Search for the cell housing the specified text and yield its (X, Y) center coordinate. 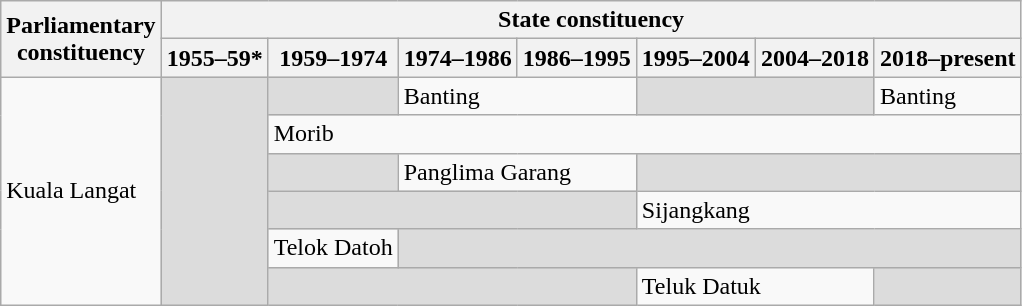
1974–1986 (458, 58)
Sijangkang (828, 210)
1959–1974 (333, 58)
Teluk Datuk (755, 286)
1955–59* (214, 58)
Morib (644, 134)
1995–2004 (696, 58)
State constituency (591, 20)
Panglima Garang (517, 172)
2018–present (948, 58)
Telok Datoh (333, 248)
1986–1995 (576, 58)
2004–2018 (814, 58)
Kuala Langat (81, 191)
Parliamentaryconstituency (81, 39)
